Identify which cell holds the provided text, then report its (X, Y) central coordinate. 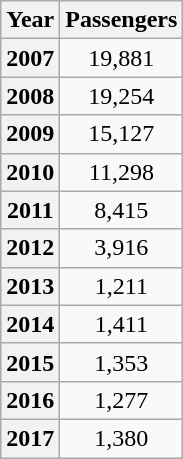
2014 (30, 324)
2011 (30, 210)
Year (30, 20)
1,380 (122, 438)
2017 (30, 438)
2007 (30, 58)
2015 (30, 362)
2013 (30, 286)
1,277 (122, 400)
19,881 (122, 58)
2008 (30, 96)
2010 (30, 172)
8,415 (122, 210)
1,411 (122, 324)
15,127 (122, 134)
2009 (30, 134)
1,211 (122, 286)
2012 (30, 248)
2016 (30, 400)
1,353 (122, 362)
19,254 (122, 96)
3,916 (122, 248)
11,298 (122, 172)
Passengers (122, 20)
